Extract the (x, y) coordinate from the center of the cell holding the provided text.  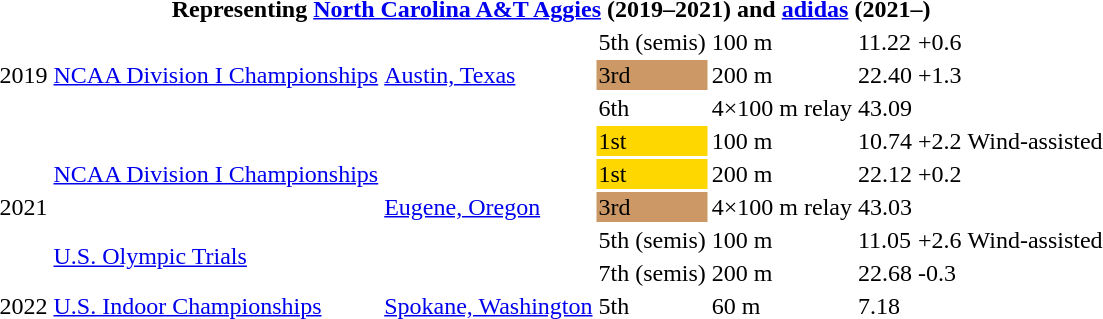
43.03 (884, 207)
+0.6 (940, 42)
11.22 (884, 42)
U.S. Olympic Trials (216, 256)
-0.3 (940, 273)
11.05 (884, 240)
+0.2 (940, 174)
Austin, Texas (488, 75)
22.40 (884, 75)
+2.6 (940, 240)
22.12 (884, 174)
+2.2 (940, 141)
22.68 (884, 273)
+1.3 (940, 75)
10.74 (884, 141)
6th (652, 108)
Eugene, Oregon (488, 207)
7th (semis) (652, 273)
43.09 (884, 108)
